Determine the [X, Y] coordinate at the center of the cell enclosing the given text.  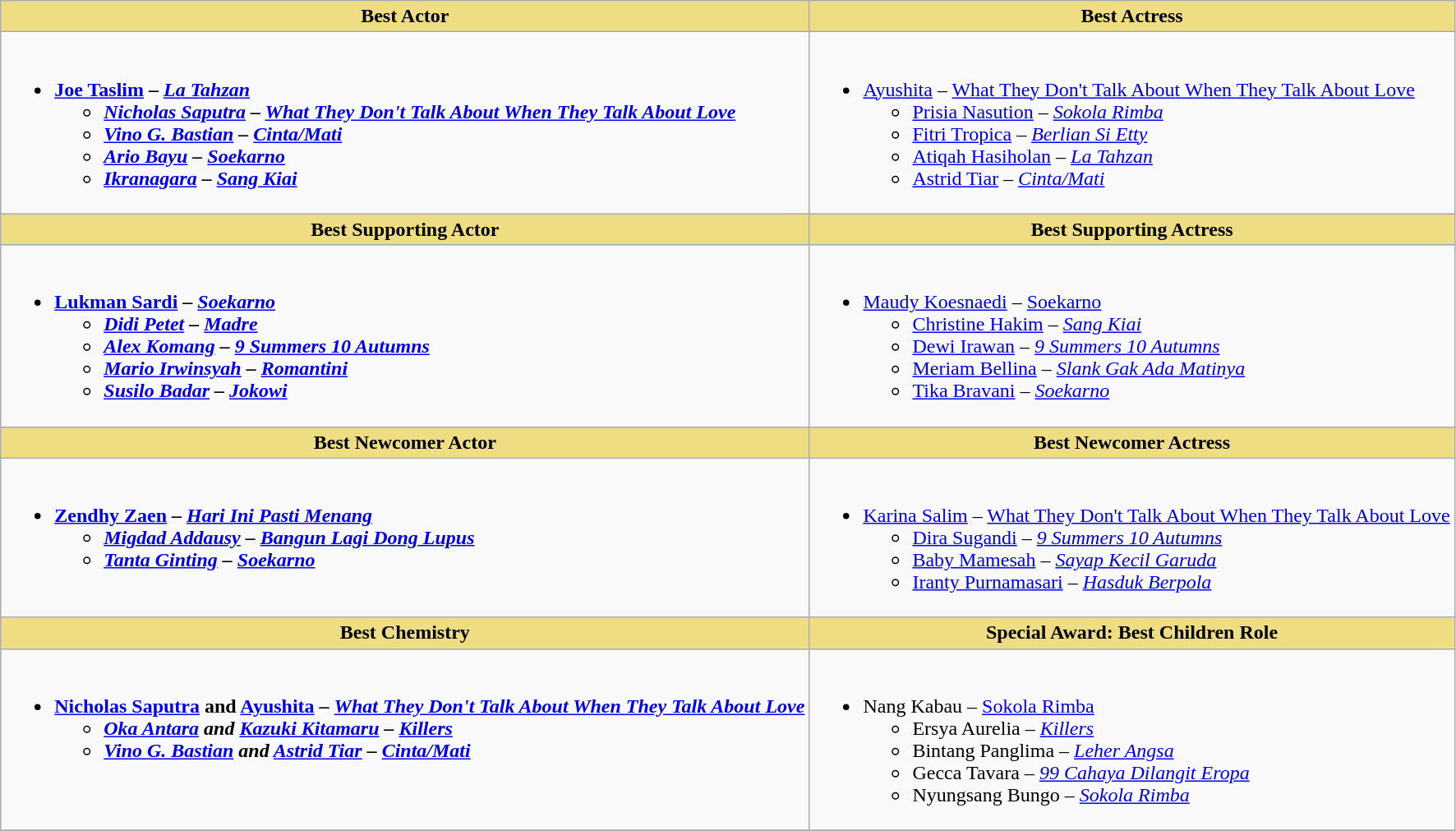
Best Supporting Actress [1132, 229]
Best Actress [1132, 16]
Best Actor [405, 16]
Best Newcomer Actor [405, 442]
Special Award: Best Children Role [1132, 633]
Nang Kabau – Sokola RimbaErsya Aurelia – KillersBintang Panglima – Leher AngsaGecca Tavara – 99 Cahaya Dilangit EropaNyungsang Bungo – Sokola Rimba [1132, 740]
Best Newcomer Actress [1132, 442]
Best Supporting Actor [405, 229]
Lukman Sardi – SoekarnoDidi Petet – MadreAlex Komang – 9 Summers 10 AutumnsMario Irwinsyah – RomantiniSusilo Badar – Jokowi [405, 335]
Maudy Koesnaedi – SoekarnoChristine Hakim – Sang KiaiDewi Irawan – 9 Summers 10 AutumnsMeriam Bellina – Slank Gak Ada MatinyaTika Bravani – Soekarno [1132, 335]
Best Chemistry [405, 633]
Zendhy Zaen – Hari Ini Pasti MenangMigdad Addausy – Bangun Lagi Dong LupusTanta Ginting – Soekarno [405, 538]
